Return [X, Y] of the center of cell containing provided text 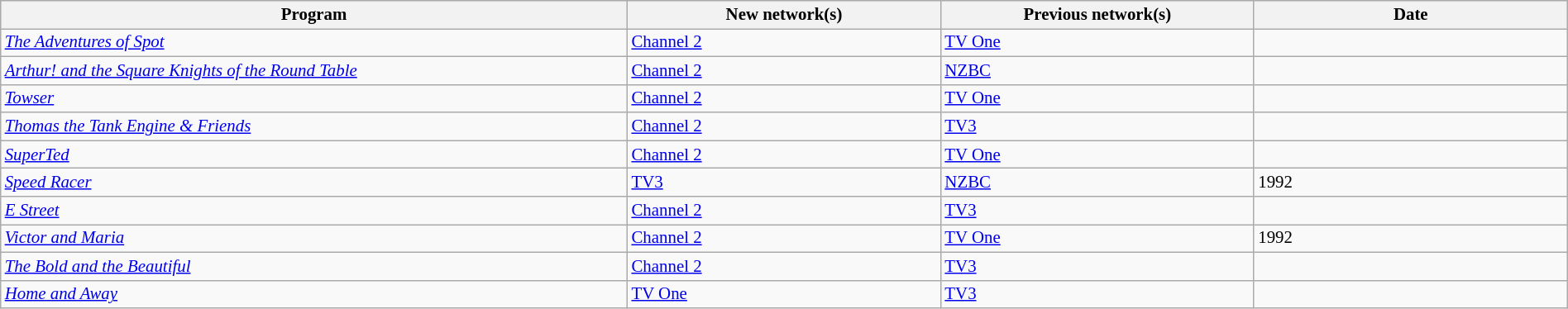
Victor and Maria [314, 238]
SuperTed [314, 154]
Thomas the Tank Engine & Friends [314, 126]
Towser [314, 98]
Previous network(s) [1097, 15]
Arthur! and the Square Knights of the Round Table [314, 70]
Program [314, 15]
E Street [314, 211]
Home and Away [314, 294]
The Bold and the Beautiful [314, 266]
Date [1411, 15]
Speed Racer [314, 183]
The Adventures of Spot [314, 42]
New network(s) [784, 15]
